Return the (x, y) coordinate for the center point of the cell that contains the specified text.  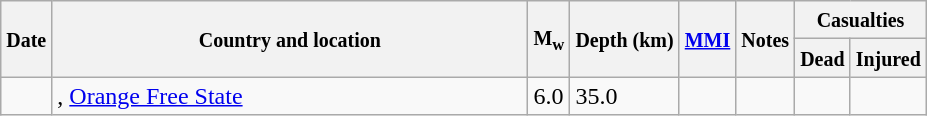
, Orange Free State (290, 96)
Notes (766, 39)
Casualties (861, 20)
Dead (823, 58)
Date (26, 39)
35.0 (624, 96)
Injured (888, 58)
Country and location (290, 39)
Mw (549, 39)
MMI (708, 39)
Depth (km) (624, 39)
6.0 (549, 96)
